For the text-containing cell, return its midpoint in [X, Y] coordinate format. 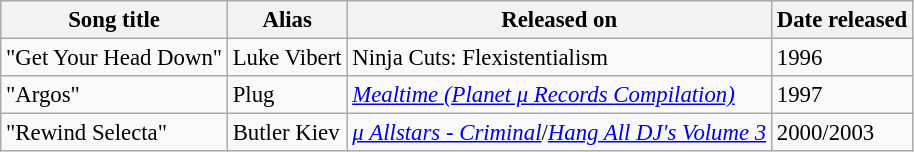
"Rewind Selecta" [114, 133]
μ Allstars - Criminal/Hang All DJ's Volume 3 [560, 133]
1997 [842, 95]
Plug [287, 95]
"Argos" [114, 95]
Alias [287, 20]
Luke Vibert [287, 58]
"Get Your Head Down" [114, 58]
Butler Kiev [287, 133]
Date released [842, 20]
1996 [842, 58]
Song title [114, 20]
2000/2003 [842, 133]
Mealtime (Planet μ Records Compilation) [560, 95]
Released on [560, 20]
Ninja Cuts: Flexistentialism [560, 58]
